Provide the (X, Y) coordinate of the cell's center where the given text is located.  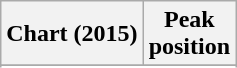
Chart (2015) (72, 34)
Peakposition (189, 34)
